Extract the [x, y] coordinate from the center of the cell holding the provided text.  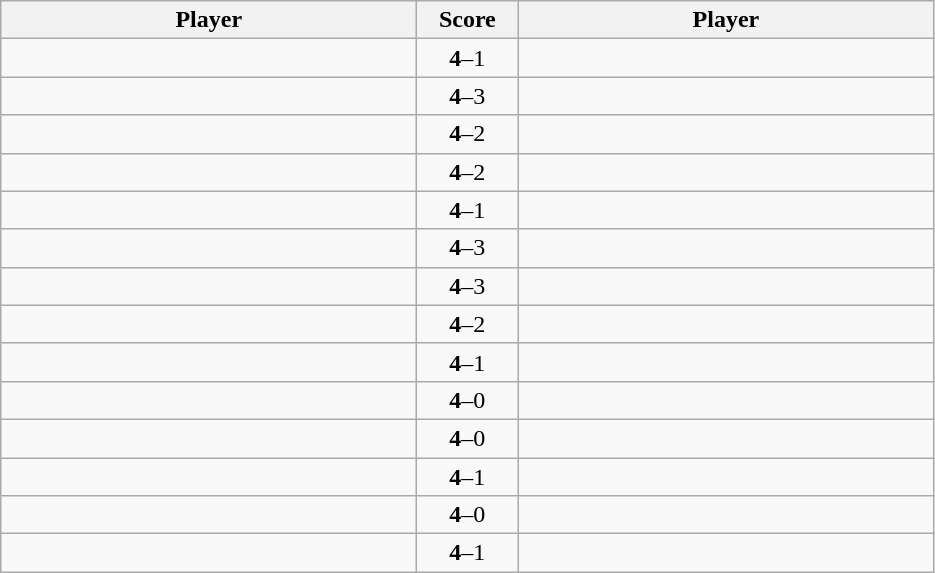
Score [468, 20]
